Provide the (X, Y) coordinate of the cell's center where the given text is located.  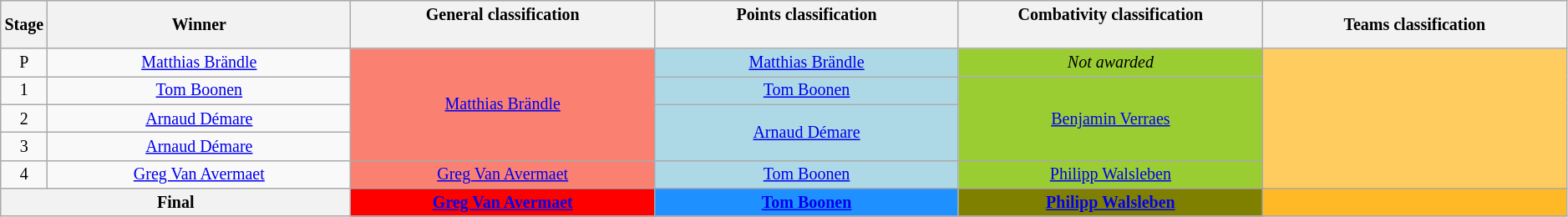
Final (175, 202)
1 (24, 90)
Stage (24, 25)
3 (24, 147)
Teams classification (1414, 25)
2 (24, 119)
Not awarded (1110, 63)
P (24, 63)
Benjamin Verraes (1110, 119)
Points classification (807, 25)
Winner (199, 25)
Combativity classification (1110, 25)
General classification (503, 25)
4 (24, 174)
